Return (X, Y) of the center of cell containing provided text 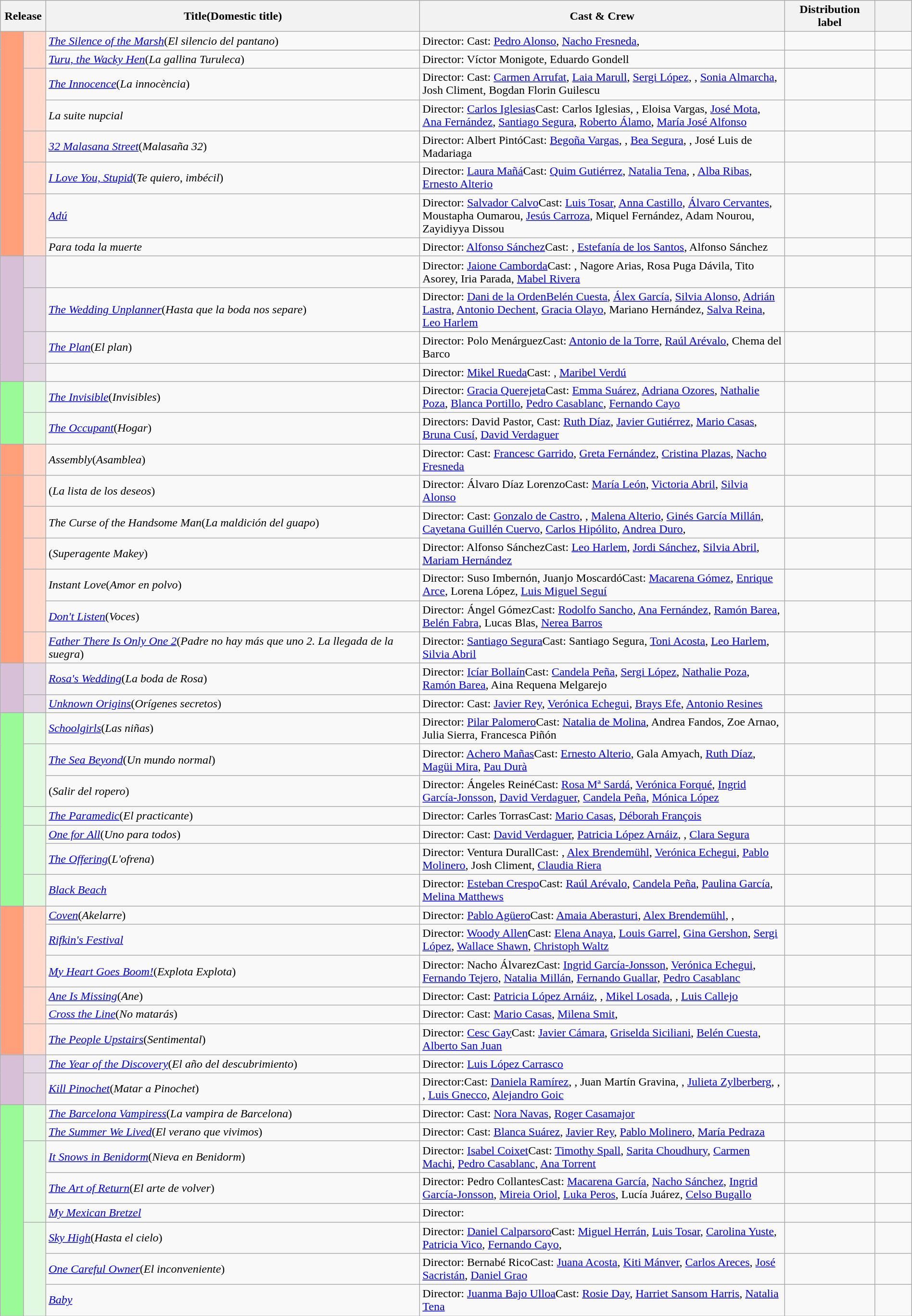
Director: Santiago SeguraCast: Santiago Segura, Toni Acosta, Leo Harlem, Silvia Abril (602, 648)
The Summer We Lived(El verano que vivimos) (233, 1132)
Cast & Crew (602, 16)
Baby (233, 1300)
My Heart Goes Boom!(Explota Explota) (233, 971)
Sky High(Hasta el cielo) (233, 1238)
Director: Cast: Javier Rey, Verónica Echegui, Brays Efe, Antonio Resines (602, 703)
Cross the Line(No matarás) (233, 1014)
Schoolgirls(Las niñas) (233, 728)
Adú (233, 216)
Director: Alfonso SánchezCast: Leo Harlem, Jordi Sánchez, Silvia Abril, Mariam Hernández (602, 553)
Director: Ángeles ReinéCast: Rosa Mª Sardá, Verónica Forqué, Ingrid García-Jonsson, David Verdaguer, Candela Peña, Mónica López (602, 791)
Director: Víctor Monigote, Eduardo Gondell (602, 59)
Director: Pedro CollantesCast: Macarena García, Nacho Sánchez, Ingrid García-Jonsson, Mireia Oriol, Luka Peros, Lucía Juárez, Celso Bugallo (602, 1188)
Director: Polo MenárguezCast: Antonio de la Torre, Raúl Arévalo, Chema del Barco (602, 347)
Director: Carlos IglesiasCast: Carlos Iglesias, , Eloisa Vargas, José Mota, Ana Fernández, Santiago Segura, Roberto Álamo, María José Alfonso (602, 115)
Director: Juanma Bajo UlloaCast: Rosie Day, Harriet Sansom Harris, Natalia Tena (602, 1300)
The Innocence(La innocència) (233, 84)
The People Upstairs(Sentimental) (233, 1039)
Para toda la muerte (233, 247)
The Invisible(Invisibles) (233, 397)
Director: Cast: Francesc Garrido, Greta Fernández, Cristina Plazas, Nacho Fresneda (602, 460)
Director: Ángel GómezCast: Rodolfo Sancho, Ana Fernández, Ramón Barea, Belén Fabra, Lucas Blas, Nerea Barros (602, 616)
(Superagente Makey) (233, 553)
La suite nupcial (233, 115)
The Silence of the Marsh(El silencio del pantano) (233, 41)
Director: Álvaro Díaz LorenzoCast: María León, Victoria Abril, Silvia Alonso (602, 491)
Director: Cast: David Verdaguer, Patricia López Arnáiz, , Clara Segura (602, 834)
Director: Bernabé RicoCast: Juana Acosta, Kiti Mánver, Carlos Areces, José Sacristán, Daniel Grao (602, 1269)
Director: Achero MañasCast: Ernesto Alterio, Gala Amyach, Ruth Díaz, Magüi Mira, Pau Durà (602, 759)
Director: Luis López Carrasco (602, 1064)
Instant Love(Amor en polvo) (233, 585)
(Salir del ropero) (233, 791)
(La lista de los deseos) (233, 491)
The Year of the Discovery(El año del descubrimiento) (233, 1064)
Unknown Origins(Orígenes secretos) (233, 703)
The Plan(El plan) (233, 347)
Father There Is Only One 2(Padre no hay más que uno 2. La llegada de la suegra) (233, 648)
Turu, the Wacky Hen(La gallina Turuleca) (233, 59)
Director: Gracia QuerejetaCast: Emma Suárez, Adriana Ozores, Nathalie Poza, Blanca Portillo, Pedro Casablanc, Fernando Cayo (602, 397)
Director: Laura MañáCast: Quim Gutiérrez, Natalia Tena, , Alba Ribas, Ernesto Alterio (602, 178)
One for All(Uno para todos) (233, 834)
Rifkin's Festival (233, 940)
Ane Is Missing(Ane) (233, 996)
Director: Pablo AgüeroCast: Amaia Aberasturi, Alex Brendemühl, , (602, 915)
Director: Cesc GayCast: Javier Cámara, Griselda Siciliani, Belén Cuesta, Alberto San Juan (602, 1039)
The Offering(L'ofrena) (233, 859)
The Curse of the Handsome Man(La maldición del guapo) (233, 523)
Director: Cast: Gonzalo de Castro, , Malena Alterio, Ginés García Millán, Cayetana Guillén Cuervo, Carlos Hipólito, Andrea Duro, (602, 523)
Director: Esteban CrespoCast: Raúl Arévalo, Candela Peña, Paulina García, Melina Matthews (602, 890)
Director:Cast: Daniela Ramírez, , Juan Martín Gravina, , Julieta Zylberberg, , , Luis Gnecco, Alejandro Goic (602, 1088)
The Art of Return(El arte de volver) (233, 1188)
Director: Cast: Carmen Arrufat, Laia Marull, Sergi López, , Sonia Almarcha, Josh Climent, Bogdan Florin Guilescu (602, 84)
Director: Suso Imbernón, Juanjo MoscardóCast: Macarena Gómez, Enrique Arce, Lorena López, Luis Miguel Seguí (602, 585)
Director: Cast: Nora Navas, Roger Casamajor (602, 1113)
Don't Listen(Voces) (233, 616)
32 Malasana Street(Malasaña 32) (233, 146)
Director: Isabel CoixetCast: Timothy Spall, Sarita Choudhury, Carmen Machi, Pedro Casablanc, Ana Torrent (602, 1157)
Director: (602, 1213)
Rosa's Wedding(La boda de Rosa) (233, 678)
The Barcelona Vampiress(La vampira de Barcelona) (233, 1113)
It Snows in Benidorm(Nieva en Benidorm) (233, 1157)
Director: Daniel CalparsoroCast: Miguel Herrán, Luis Tosar, Carolina Yuste, Patricia Vico, Fernando Cayo, (602, 1238)
Directors: David Pastor, Cast: Ruth Díaz, Javier Gutiérrez, Mario Casas, Bruna Cusí, David Verdaguer (602, 428)
Release (23, 16)
Title(Domestic title) (233, 16)
The Paramedic(El practicante) (233, 816)
Director: Icíar BollaínCast: Candela Peña, Sergi López, Nathalie Poza, Ramón Barea, Aina Requena Melgarejo (602, 678)
Director: Jaione CambordaCast: , Nagore Arias, Rosa Puga Dávila, Tito Asorey, Iria Parada, Mabel Rivera (602, 271)
Director: Carles TorrasCast: Mario Casas, Déborah François (602, 816)
Director: Cast: Blanca Suárez, Javier Rey, Pablo Molinero, María Pedraza (602, 1132)
I Love You, Stupid(Te quiero, imbécil) (233, 178)
Director: Alfonso SánchezCast: , Estefanía de los Santos, Alfonso Sánchez (602, 247)
Coven(Akelarre) (233, 915)
Director: Albert PintóCast: Begoña Vargas, , Bea Segura, , José Luis de Madariaga (602, 146)
My Mexican Bretzel (233, 1213)
The Occupant(Hogar) (233, 428)
Kill Pinochet(Matar a Pinochet) (233, 1088)
Director: Nacho ÁlvarezCast: Ingrid García-Jonsson, Verónica Echegui, Fernando Tejero, Natalia Millán, Fernando Guallar, Pedro Casablanc (602, 971)
Distribution label (830, 16)
Director: Ventura DurallCast: , Alex Brendemühl, Verónica Echegui, Pablo Molinero, Josh Climent, Claudia Riera (602, 859)
The Sea Beyond(Un mundo normal) (233, 759)
Assembly(Asamblea) (233, 460)
One Careful Owner(El inconveniente) (233, 1269)
The Wedding Unplanner(Hasta que la boda nos separe) (233, 309)
Director: Cast: Mario Casas, Milena Smit, (602, 1014)
Director: Woody AllenCast: Elena Anaya, Louis Garrel, Gina Gershon, Sergi López, Wallace Shawn, Christoph Waltz (602, 940)
Black Beach (233, 890)
Director: Cast: Pedro Alonso, Nacho Fresneda, (602, 41)
Director: Mikel RuedaCast: , Maribel Verdú (602, 372)
Director: Pilar PalomeroCast: Natalia de Molina, Andrea Fandos, Zoe Arnao, Julia Sierra, Francesca Piñón (602, 728)
Director: Cast: Patricia López Arnáiz, , Mikel Losada, , Luis Callejo (602, 996)
